Find where the given text appears and provide that cell's center as [x, y] coordinate. 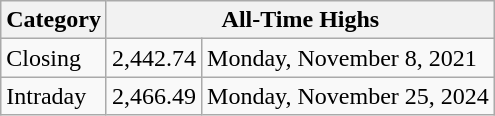
2,442.74 [154, 58]
Intraday [54, 96]
Monday, November 25, 2024 [348, 96]
Closing [54, 58]
All-Time Highs [300, 20]
2,466.49 [154, 96]
Category [54, 20]
Monday, November 8, 2021 [348, 58]
